Return (x, y) of the center of cell containing provided text 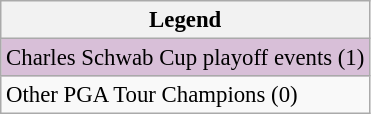
Legend (186, 20)
Other PGA Tour Champions (0) (186, 95)
Charles Schwab Cup playoff events (1) (186, 58)
